Find where the given text appears and provide that cell's center as [X, Y] coordinate. 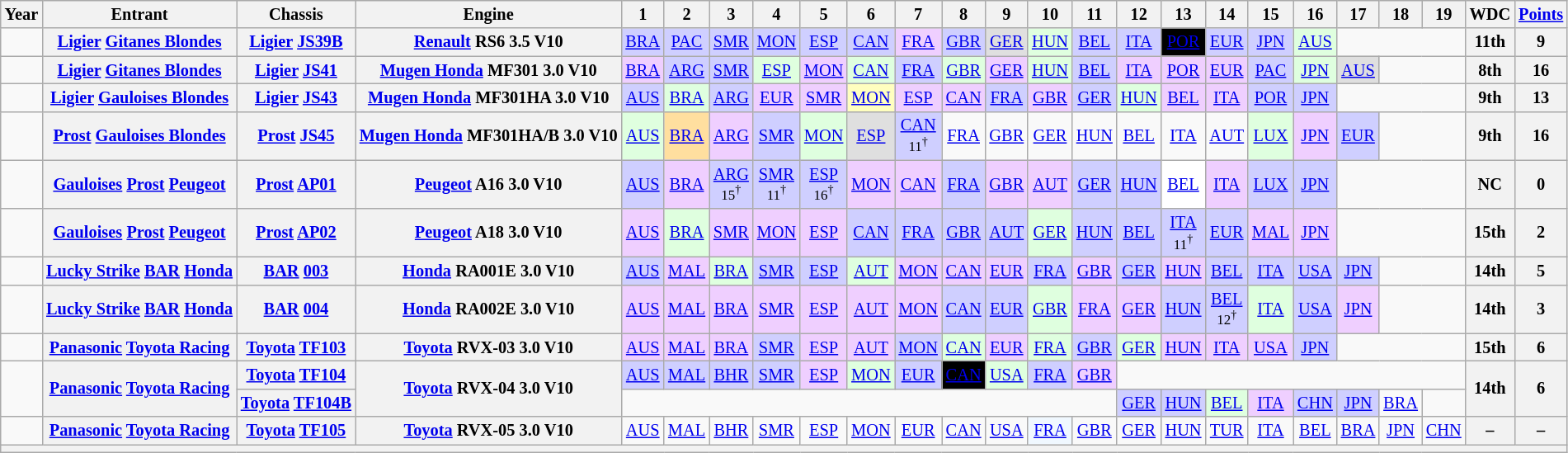
8th [1490, 70]
18 [1401, 14]
Toyota TF105 [296, 431]
Entrant [139, 14]
SMR11† [777, 185]
7 [919, 14]
10 [1050, 14]
Toyota TF103 [296, 347]
Ligier Gauloises Blondes [139, 97]
Prost Gauloises Blondes [139, 135]
11th [1490, 42]
17 [1358, 14]
ARG15† [731, 185]
Year [21, 14]
Peugeot A16 3.0 V10 [488, 185]
Toyota TF104 [296, 375]
4 [777, 14]
Points [1541, 14]
Ligier JS43 [296, 97]
NC [1490, 185]
Ligier JS39B [296, 42]
TUR [1227, 431]
Engine [488, 14]
Renault RS6 3.5 V10 [488, 42]
Prost AP01 [296, 185]
Mugen Honda MF301HA 3.0 V10 [488, 97]
CAN11† [919, 135]
15 [1270, 14]
Prost AP02 [296, 233]
12 [1139, 14]
0 [1541, 185]
Prost JS45 [296, 135]
19 [1443, 14]
BAR 004 [296, 309]
ITA11† [1184, 233]
1 [643, 14]
Mugen Honda MF301 3.0 V10 [488, 70]
Toyota RVX-05 3.0 V10 [488, 431]
BAR 003 [296, 271]
Chassis [296, 14]
Toyota RVX-04 3.0 V10 [488, 389]
Honda RA001E 3.0 V10 [488, 271]
Mugen Honda MF301HA/B 3.0 V10 [488, 135]
ESP16† [823, 185]
8 [963, 14]
WDC [1490, 14]
11 [1095, 14]
BEL12† [1227, 309]
Toyota TF104B [296, 403]
Peugeot A18 3.0 V10 [488, 233]
14 [1227, 14]
Toyota RVX-03 3.0 V10 [488, 347]
Ligier JS41 [296, 70]
Honda RA002E 3.0 V10 [488, 309]
